For the text-containing cell, return its midpoint in [X, Y] coordinate format. 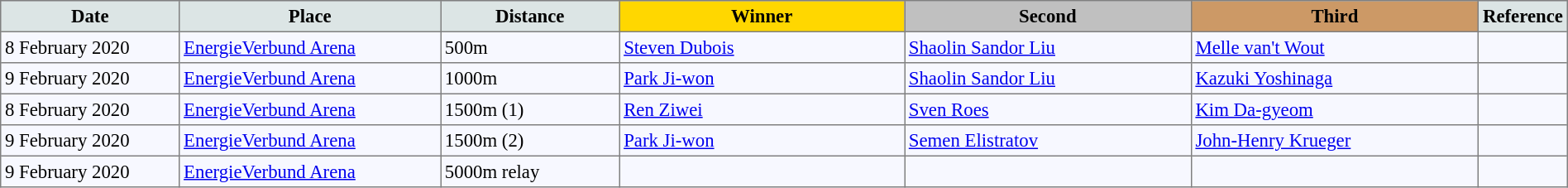
Winner [762, 17]
Reference [1523, 17]
Place [310, 17]
Third [1335, 17]
1500m (2) [530, 141]
1500m (1) [530, 109]
Kazuki Yoshinaga [1335, 79]
Melle van't Wout [1335, 47]
5000m relay [530, 171]
Steven Dubois [762, 47]
Sven Roes [1049, 109]
Semen Elistratov [1049, 141]
Distance [530, 17]
Date [90, 17]
1000m [530, 79]
Kim Da-gyeom [1335, 109]
500m [530, 47]
Second [1049, 17]
John-Henry Krueger [1335, 141]
Ren Ziwei [762, 109]
